Search for the cell housing the specified text and yield its (x, y) center coordinate. 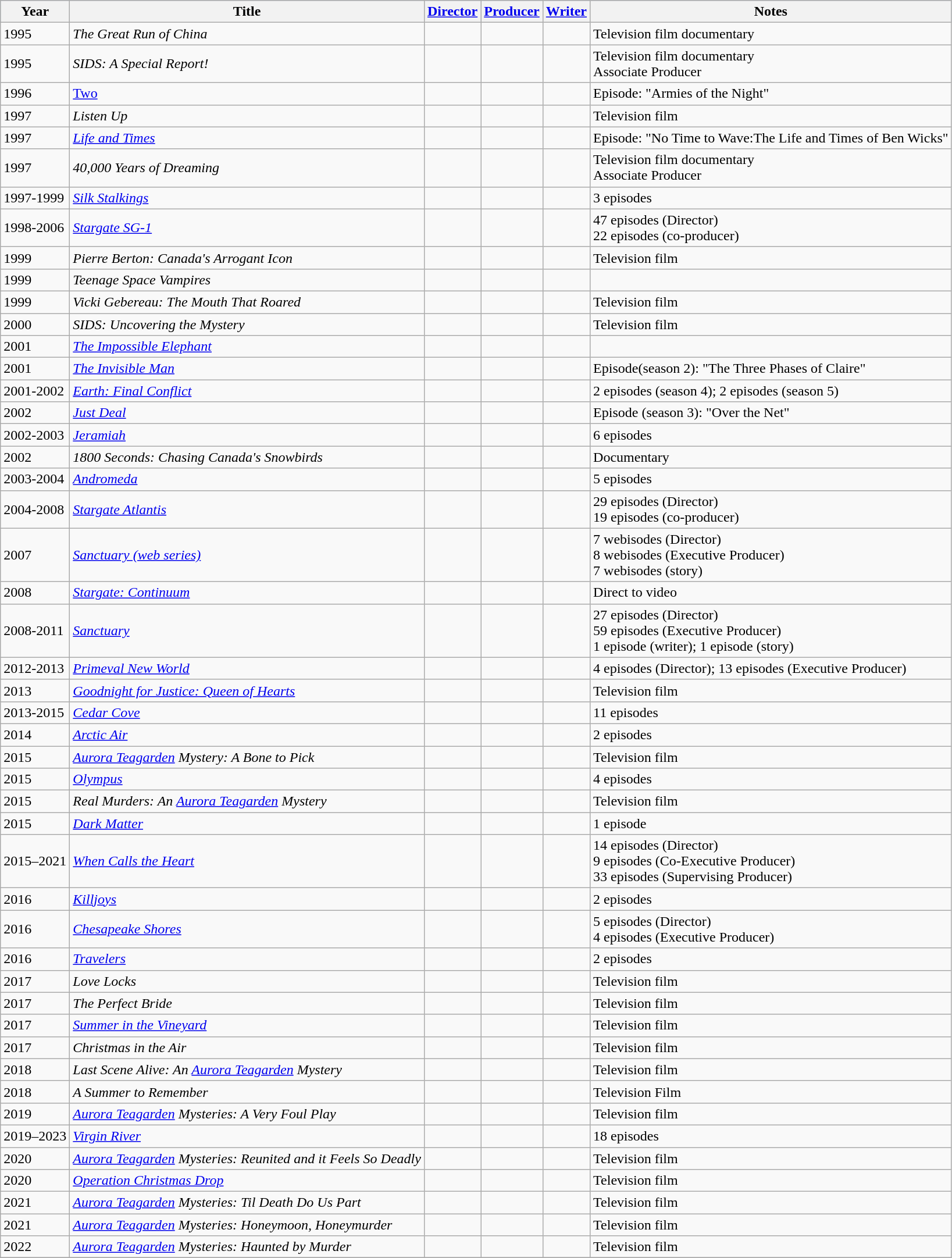
Goodnight for Justice: Queen of Hearts (247, 690)
14 episodes (Director)9 episodes (Co-Executive Producer)33 episodes (Supervising Producer) (771, 861)
Love Locks (247, 981)
2002-2003 (35, 435)
2022 (35, 1247)
1998-2006 (35, 228)
Television film documentary (771, 34)
The Impossible Elephant (247, 347)
SIDS: A Special Report! (247, 64)
Vicki Gebereau: The Mouth That Roared (247, 302)
Episode: "No Time to Wave:The Life and Times of Ben Wicks" (771, 138)
Stargate Atlantis (247, 509)
7 webisodes (Director)8 webisodes (Executive Producer)7 webisodes (story) (771, 555)
47 episodes (Director)22 episodes (co-producer) (771, 228)
The Perfect Bride (247, 1003)
Aurora Teagarden Mysteries: Honeymoon, Honeymurder (247, 1225)
2007 (35, 555)
The Invisible Man (247, 369)
Cedar Cove (247, 712)
2003-2004 (35, 479)
Olympus (247, 779)
Episode: "Armies of the Night" (771, 94)
4 episodes (771, 779)
2008-2011 (35, 630)
Primeval New World (247, 668)
Direct to video (771, 593)
1997-1999 (35, 198)
Jeramiah (247, 435)
11 episodes (771, 712)
2004-2008 (35, 509)
Pierre Berton: Canada's Arrogant Icon (247, 258)
Teenage Space Vampires (247, 280)
The Great Run of China (247, 34)
Aurora Teagarden Mysteries: Haunted by Murder (247, 1247)
Notes (771, 12)
40,000 Years of Dreaming (247, 168)
Aurora Teagarden Mysteries: A Very Foul Play (247, 1114)
Life and Times (247, 138)
Stargate SG-1 (247, 228)
Documentary (771, 457)
Virgin River (247, 1136)
Silk Stalkings (247, 198)
2014 (35, 735)
Television Film (771, 1092)
2015–2021 (35, 861)
Just Deal (247, 413)
29 episodes (Director)19 episodes (co-producer) (771, 509)
Episode (season 3): "Over the Net" (771, 413)
1 episode (771, 824)
2013 (35, 690)
2012-2013 (35, 668)
Travelers (247, 959)
1800 Seconds: Chasing Canada's Snowbirds (247, 457)
2019 (35, 1114)
2001-2002 (35, 391)
Sanctuary (web series) (247, 555)
Real Murders: An Aurora Teagarden Mystery (247, 801)
Aurora Teagarden Mysteries: Til Death Do Us Part (247, 1203)
Stargate: Continuum (247, 593)
Year (35, 12)
5 episodes (Director)4 episodes (Executive Producer) (771, 929)
Arctic Air (247, 735)
Director (452, 12)
18 episodes (771, 1136)
3 episodes (771, 198)
Earth: Final Conflict (247, 391)
A Summer to Remember (247, 1092)
Sanctuary (247, 630)
Title (247, 12)
Summer in the Vineyard (247, 1025)
5 episodes (771, 479)
SIDS: Uncovering the Mystery (247, 324)
2019–2023 (35, 1136)
Two (247, 94)
6 episodes (771, 435)
2000 (35, 324)
Killjoys (247, 899)
Aurora Teagarden Mysteries: Reunited and it Feels So Deadly (247, 1158)
1996 (35, 94)
2 episodes (season 4); 2 episodes (season 5) (771, 391)
2013-2015 (35, 712)
Christmas in the Air (247, 1047)
Andromeda (247, 479)
Chesapeake Shores (247, 929)
2008 (35, 593)
Dark Matter (247, 824)
Writer (566, 12)
When Calls the Heart (247, 861)
Aurora Teagarden Mystery: A Bone to Pick (247, 757)
Last Scene Alive: An Aurora Teagarden Mystery (247, 1070)
27 episodes (Director)59 episodes (Executive Producer)1 episode (writer); 1 episode (story) (771, 630)
Listen Up (247, 116)
Operation Christmas Drop (247, 1181)
Episode(season 2): "The Three Phases of Claire" (771, 369)
4 episodes (Director); 13 episodes (Executive Producer) (771, 668)
Producer (512, 12)
